Return (X, Y) of the center of cell containing provided text 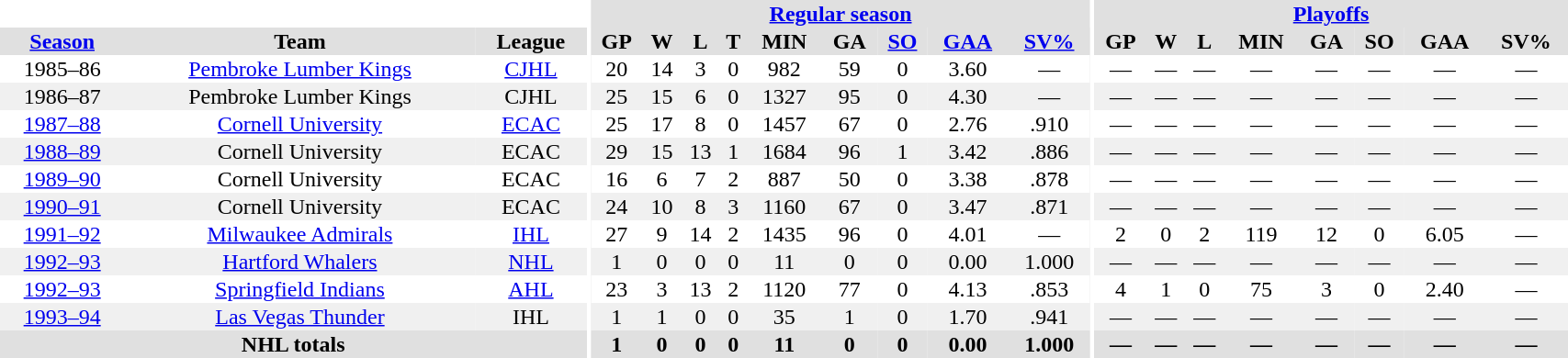
Team (299, 41)
35 (784, 317)
NHL (531, 262)
2.40 (1445, 289)
29 (617, 151)
Regular season (840, 14)
9 (662, 234)
75 (1260, 289)
59 (851, 69)
T (734, 41)
.910 (1049, 124)
982 (784, 69)
119 (1260, 234)
AHL (531, 289)
4.01 (968, 234)
4 (1121, 289)
Springfield Indians (299, 289)
1160 (784, 207)
77 (851, 289)
Playoffs (1332, 14)
.871 (1049, 207)
1457 (784, 124)
1993–94 (62, 317)
10 (662, 207)
95 (851, 96)
1987–88 (62, 124)
1989–90 (62, 179)
Las Vegas Thunder (299, 317)
3.47 (968, 207)
16 (617, 179)
1988–89 (62, 151)
NHL totals (293, 344)
3.38 (968, 179)
27 (617, 234)
1435 (784, 234)
20 (617, 69)
4.13 (968, 289)
12 (1326, 234)
1120 (784, 289)
1684 (784, 151)
1991–92 (62, 234)
.941 (1049, 317)
Season (62, 41)
1327 (784, 96)
1990–91 (62, 207)
2.76 (968, 124)
50 (851, 179)
887 (784, 179)
1986–87 (62, 96)
League (531, 41)
.853 (1049, 289)
1.70 (968, 317)
7 (701, 179)
3.42 (968, 151)
Milwaukee Admirals (299, 234)
4.30 (968, 96)
1985–86 (62, 69)
3.60 (968, 69)
17 (662, 124)
23 (617, 289)
.878 (1049, 179)
6.05 (1445, 234)
24 (617, 207)
Hartford Whalers (299, 262)
.886 (1049, 151)
